Capture the cell that displays the provided text and extract its [x, y] central coordinate. 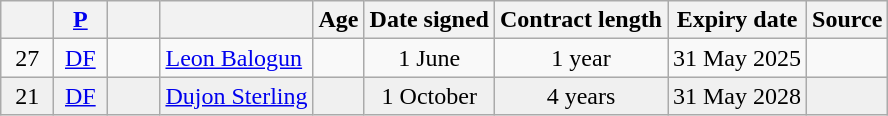
1 June [429, 58]
4 years [580, 96]
21 [28, 96]
31 May 2025 [738, 58]
Contract length [580, 20]
Expiry date [738, 20]
P [80, 20]
Age [338, 20]
Source [848, 20]
Leon Balogun [236, 58]
27 [28, 58]
1 year [580, 58]
31 May 2028 [738, 96]
1 October [429, 96]
Date signed [429, 20]
Dujon Sterling [236, 96]
